Locate the cell with the specified text and output its [X, Y] center coordinate. 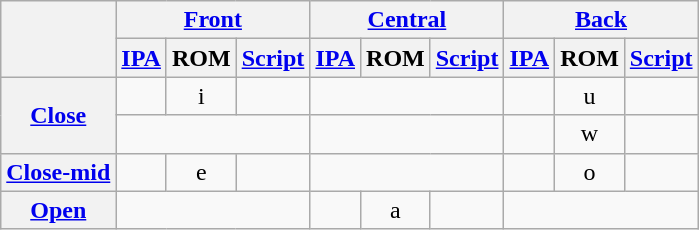
o [590, 172]
a [396, 210]
u [590, 96]
Front [213, 20]
Central [407, 20]
i [201, 96]
Close [58, 115]
Close-mid [58, 172]
e [201, 172]
Back [601, 20]
Open [58, 210]
w [590, 134]
